Extract the (X, Y) coordinate from the center of the cell holding the provided text.  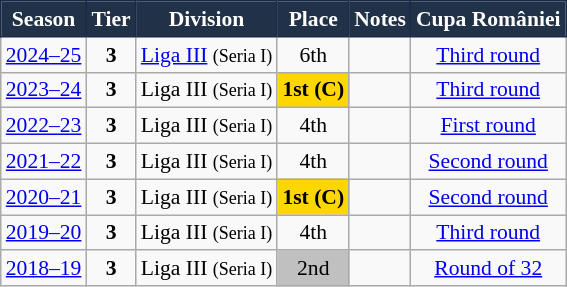
2019–20 (44, 233)
2023–24 (44, 90)
Cupa României (488, 19)
Notes (380, 19)
Season (44, 19)
Place (313, 19)
First round (488, 126)
2020–21 (44, 197)
2021–22 (44, 162)
Round of 32 (488, 269)
2018–19 (44, 269)
2nd (313, 269)
Tier (110, 19)
6th (313, 55)
2024–25 (44, 55)
Division (207, 19)
2022–23 (44, 126)
